Scan for the cell matching the given text and deliver its [x, y] coordinate at center. 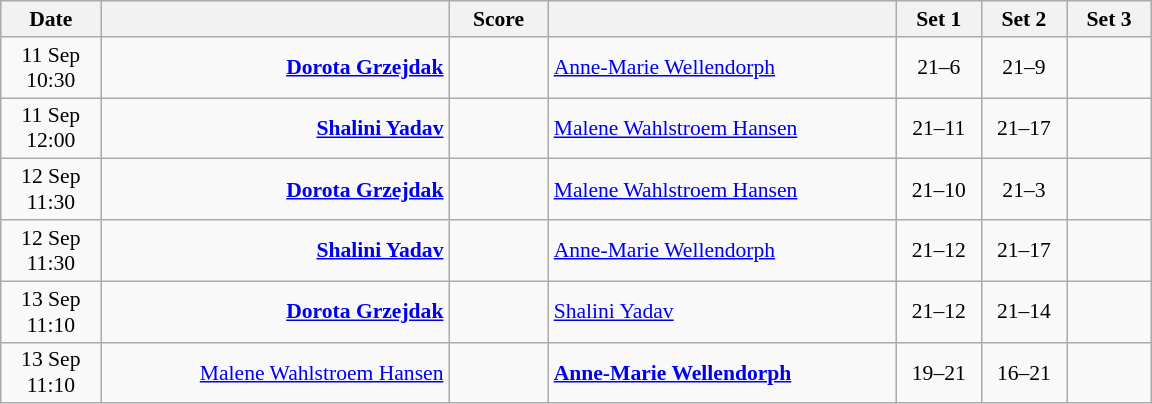
Score [498, 19]
16–21 [1024, 372]
11 Sep12:00 [51, 128]
Set 1 [938, 19]
21–6 [938, 68]
21–14 [1024, 312]
21–11 [938, 128]
Set 2 [1024, 19]
11 Sep10:30 [51, 68]
19–21 [938, 372]
21–3 [1024, 190]
Set 3 [1108, 19]
21–10 [938, 190]
Date [51, 19]
21–9 [1024, 68]
